Return the [x, y] coordinate for the center point of the cell that contains the specified text.  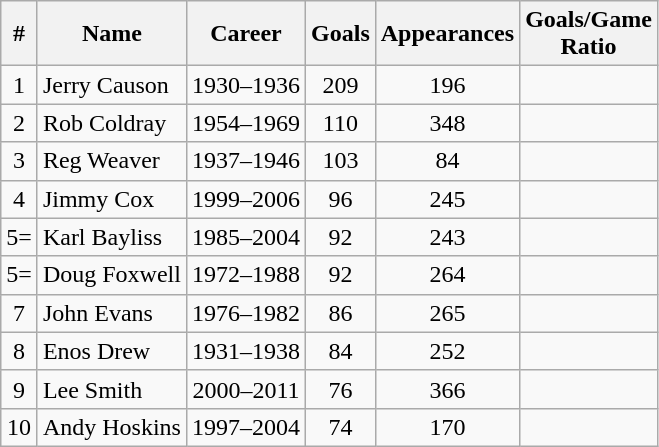
1976–1982 [246, 313]
264 [447, 275]
Goals/GameRatio [589, 34]
252 [447, 351]
Reg Weaver [112, 161]
8 [20, 351]
245 [447, 199]
1972–1988 [246, 275]
Goals [341, 34]
7 [20, 313]
9 [20, 389]
103 [341, 161]
1954–1969 [246, 123]
4 [20, 199]
10 [20, 427]
Rob Coldray [112, 123]
1931–1938 [246, 351]
2 [20, 123]
170 [447, 427]
366 [447, 389]
1 [20, 85]
1930–1936 [246, 85]
209 [341, 85]
# [20, 34]
Appearances [447, 34]
348 [447, 123]
1985–2004 [246, 237]
74 [341, 427]
3 [20, 161]
1997–2004 [246, 427]
265 [447, 313]
243 [447, 237]
1999–2006 [246, 199]
86 [341, 313]
Lee Smith [112, 389]
Name [112, 34]
1937–1946 [246, 161]
Jimmy Cox [112, 199]
Jerry Causon [112, 85]
96 [341, 199]
Doug Foxwell [112, 275]
110 [341, 123]
Career [246, 34]
Enos Drew [112, 351]
Andy Hoskins [112, 427]
76 [341, 389]
John Evans [112, 313]
196 [447, 85]
2000–2011 [246, 389]
Karl Bayliss [112, 237]
